For the text-containing cell, return its midpoint in (X, Y) coordinate format. 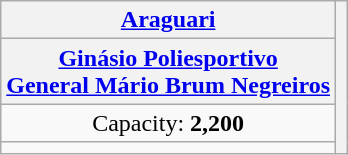
Araguari (168, 20)
Capacity: 2,200 (168, 123)
Ginásio PoliesportivoGeneral Mário Brum Negreiros (168, 72)
